Find where the given text appears and provide that cell's center as [x, y] coordinate. 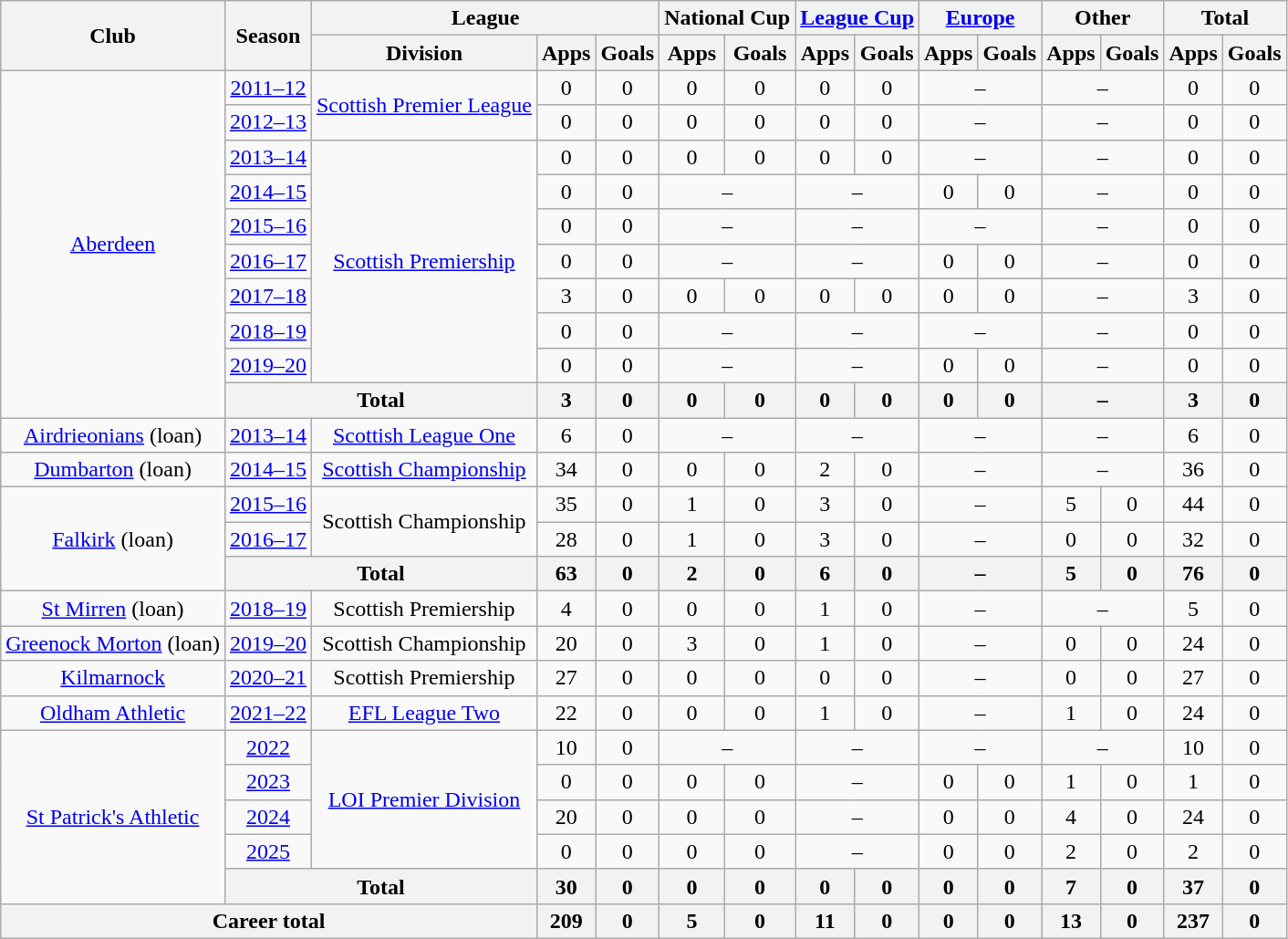
7 [1071, 886]
2011–12 [268, 88]
28 [566, 539]
237 [1193, 921]
Airdrieonians (loan) [113, 435]
Dumbarton (loan) [113, 470]
34 [566, 470]
League [485, 18]
32 [1193, 539]
EFL League Two [423, 713]
22 [566, 713]
Falkirk (loan) [113, 539]
2017–18 [268, 296]
Career total [269, 921]
2022 [268, 747]
Europe [981, 18]
St Mirren (loan) [113, 609]
Scottish League One [423, 435]
35 [566, 505]
2021–22 [268, 713]
Greenock Morton (loan) [113, 643]
44 [1193, 505]
2024 [268, 817]
National Cup [728, 18]
36 [1193, 470]
2012–13 [268, 122]
2020–21 [268, 678]
Season [268, 36]
Other [1103, 18]
Aberdeen [113, 245]
11 [825, 921]
LOI Premier Division [423, 799]
St Patrick's Athletic [113, 817]
Division [423, 53]
76 [1193, 574]
Oldham Athletic [113, 713]
Scottish Premier League [423, 105]
Club [113, 36]
2023 [268, 782]
13 [1071, 921]
63 [566, 574]
Kilmarnock [113, 678]
30 [566, 886]
League Cup [857, 18]
2025 [268, 851]
37 [1193, 886]
209 [566, 921]
